Scan for the cell matching the given text and deliver its (X, Y) coordinate at center. 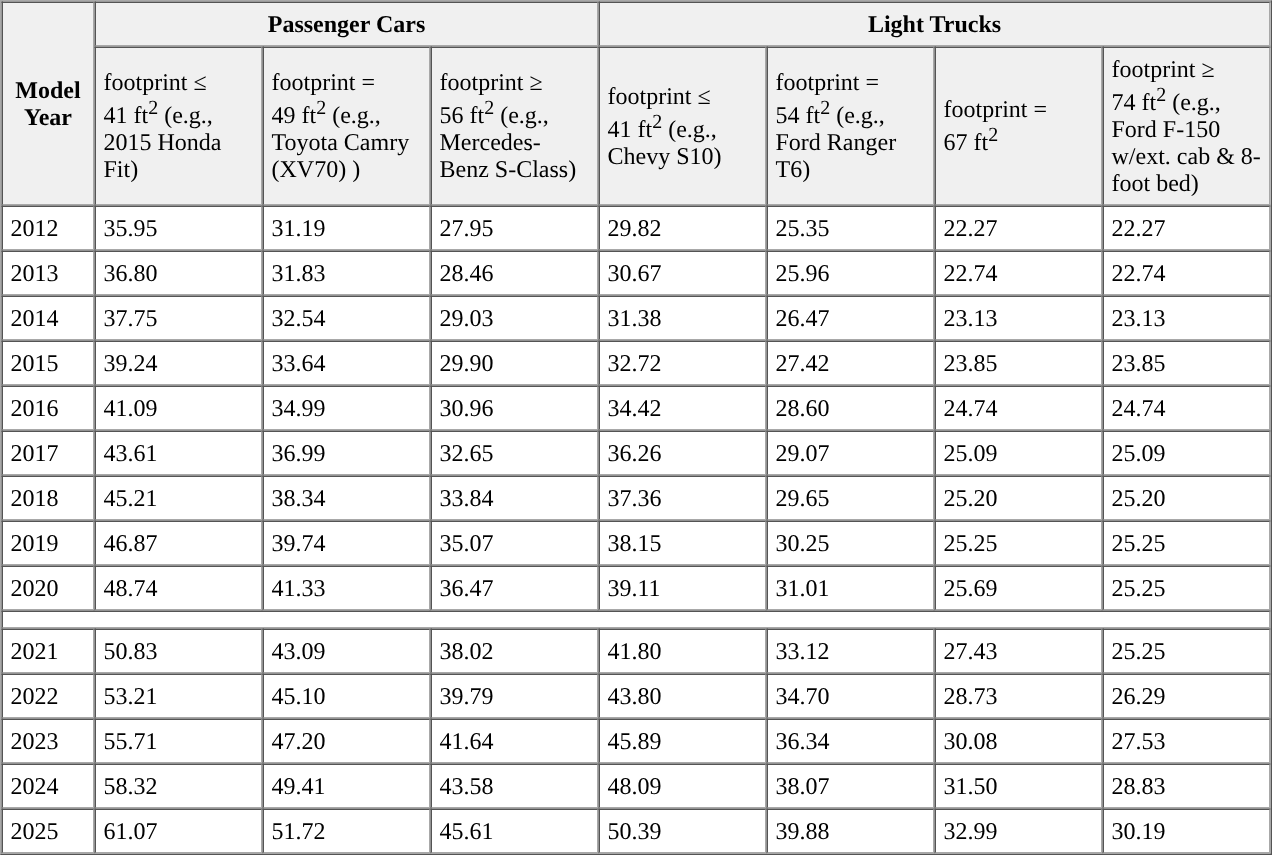
39.24 (178, 364)
28.83 (1186, 786)
50.83 (178, 652)
41.80 (682, 652)
39.88 (850, 832)
43.80 (682, 696)
Light Trucks (934, 24)
footprint = 54 ft2 (e.g., Ford Ranger T6) (850, 126)
2016 (48, 408)
27.95 (514, 228)
33.64 (346, 364)
29.07 (850, 454)
30.08 (1018, 742)
48.74 (178, 588)
footprint ≥ 74 ft2 (e.g., Ford F-150 w/ext. cab & 8-foot bed) (1186, 126)
29.90 (514, 364)
45.10 (346, 696)
41.33 (346, 588)
31.50 (1018, 786)
Model Year (48, 104)
2013 (48, 274)
2023 (48, 742)
2022 (48, 696)
32.65 (514, 454)
53.21 (178, 696)
2018 (48, 498)
2020 (48, 588)
2019 (48, 544)
30.67 (682, 274)
39.11 (682, 588)
37.36 (682, 498)
26.29 (1186, 696)
36.47 (514, 588)
25.69 (1018, 588)
25.96 (850, 274)
29.65 (850, 498)
27.43 (1018, 652)
2012 (48, 228)
45.21 (178, 498)
30.96 (514, 408)
28.60 (850, 408)
50.39 (682, 832)
2014 (48, 318)
31.19 (346, 228)
46.87 (178, 544)
2015 (48, 364)
29.03 (514, 318)
31.83 (346, 274)
25.35 (850, 228)
footprint = 67 ft2 (1018, 126)
39.74 (346, 544)
31.01 (850, 588)
38.02 (514, 652)
Passenger Cars (346, 24)
48.09 (682, 786)
32.72 (682, 364)
43.61 (178, 454)
29.82 (682, 228)
34.99 (346, 408)
2025 (48, 832)
58.32 (178, 786)
36.26 (682, 454)
43.58 (514, 786)
28.73 (1018, 696)
footprint = 49 ft2 (e.g., Toyota Camry (XV70) ) (346, 126)
34.70 (850, 696)
32.99 (1018, 832)
45.89 (682, 742)
51.72 (346, 832)
38.15 (682, 544)
43.09 (346, 652)
38.34 (346, 498)
2017 (48, 454)
35.95 (178, 228)
36.34 (850, 742)
27.42 (850, 364)
28.46 (514, 274)
31.38 (682, 318)
36.99 (346, 454)
36.80 (178, 274)
30.19 (1186, 832)
41.64 (514, 742)
2021 (48, 652)
35.07 (514, 544)
49.41 (346, 786)
55.71 (178, 742)
34.42 (682, 408)
footprint ≤ 41 ft2 (e.g., Chevy S10) (682, 126)
33.12 (850, 652)
61.07 (178, 832)
32.54 (346, 318)
37.75 (178, 318)
33.84 (514, 498)
45.61 (514, 832)
47.20 (346, 742)
39.79 (514, 696)
footprint ≤ 41 ft2 (e.g., 2015 Honda Fit) (178, 126)
30.25 (850, 544)
26.47 (850, 318)
footprint ≥ 56 ft2 (e.g., Mercedes-Benz S-Class) (514, 126)
41.09 (178, 408)
38.07 (850, 786)
27.53 (1186, 742)
2024 (48, 786)
